Capture the cell that displays the provided text and extract its (X, Y) central coordinate. 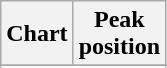
Peakposition (119, 34)
Chart (37, 34)
